Search for the cell housing the specified text and yield its [x, y] center coordinate. 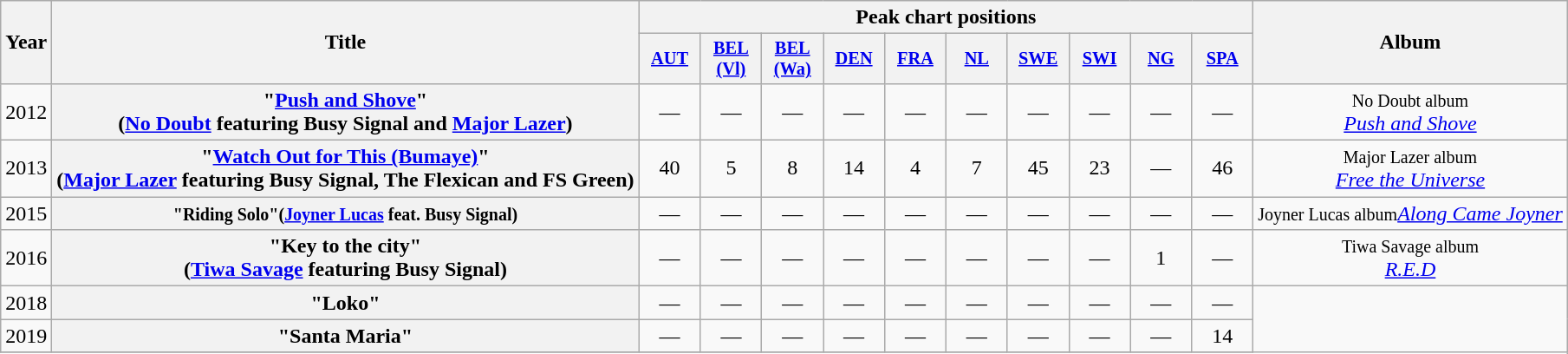
BEL (Wa) [792, 59]
"Loko" [345, 303]
AUT [669, 59]
4 [915, 168]
DEN [855, 59]
"Santa Maria" [345, 336]
2019 [26, 336]
BEL (Vl) [732, 59]
"Watch Out for This (Bumaye)"(Major Lazer featuring Busy Signal, The Flexican and FS Green) [345, 168]
NG [1161, 59]
No Doubt album Push and Shove [1411, 111]
45 [1038, 168]
40 [669, 168]
7 [976, 168]
2016 [26, 259]
Joyner Lucas albumAlong Came Joyner [1411, 213]
5 [732, 168]
"Push and Shove"(No Doubt featuring Busy Signal and Major Lazer) [345, 111]
Year [26, 43]
"Riding Solo"(Joyner Lucas feat. Busy Signal) [345, 213]
SWI [1099, 59]
1 [1161, 259]
SPA [1222, 59]
8 [792, 168]
Major Lazer album Free the Universe [1411, 168]
"Key to the city"(Tiwa Savage featuring Busy Signal) [345, 259]
2015 [26, 213]
23 [1099, 168]
NL [976, 59]
46 [1222, 168]
Tiwa Savage album R.E.D [1411, 259]
Peak chart positions [947, 17]
2013 [26, 168]
Album [1411, 43]
SWE [1038, 59]
2018 [26, 303]
FRA [915, 59]
2012 [26, 111]
Title [345, 43]
